Return the [x, y] coordinate for the center point of the cell that contains the specified text.  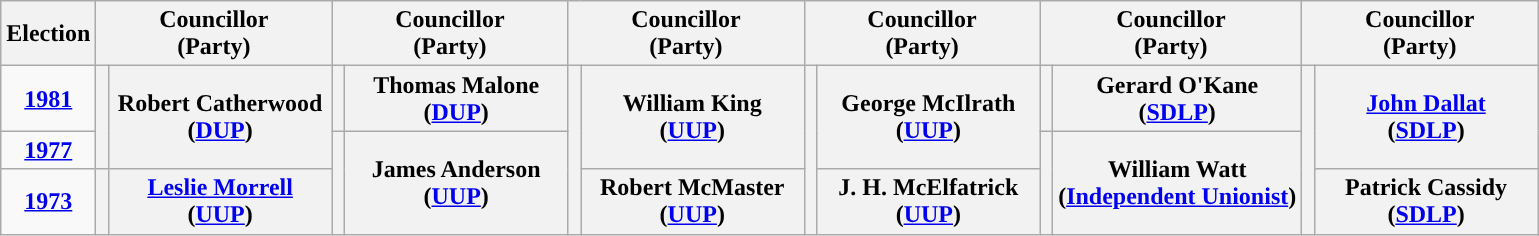
John Dallat (SDLP) [1426, 118]
Leslie Morrell (UUP) [220, 202]
George McIlrath (UUP) [929, 118]
Robert Catherwood (DUP) [220, 118]
1981 [48, 98]
1977 [48, 150]
James Anderson (UUP) [456, 182]
J. H. McElfatrick (UUP) [929, 202]
1973 [48, 202]
William Watt (Independent Unionist) [1178, 182]
William King (UUP) [692, 118]
Gerard O'Kane (SDLP) [1178, 98]
Thomas Malone (DUP) [456, 98]
Patrick Cassidy (SDLP) [1426, 202]
Election [48, 34]
Robert McMaster (UUP) [692, 202]
